Scan for the cell matching the given text and deliver its [X, Y] coordinate at center. 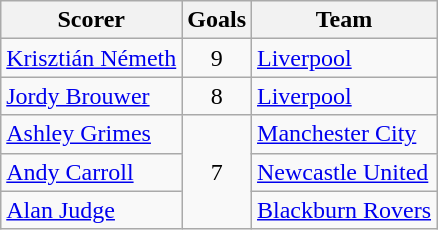
Ashley Grimes [92, 134]
7 [217, 172]
Alan Judge [92, 210]
8 [217, 96]
Newcastle United [344, 172]
Team [344, 20]
Krisztián Németh [92, 58]
Scorer [92, 20]
Andy Carroll [92, 172]
Jordy Brouwer [92, 96]
Goals [217, 20]
Manchester City [344, 134]
9 [217, 58]
Blackburn Rovers [344, 210]
